Identify which cell holds the provided text, then report its [x, y] central coordinate. 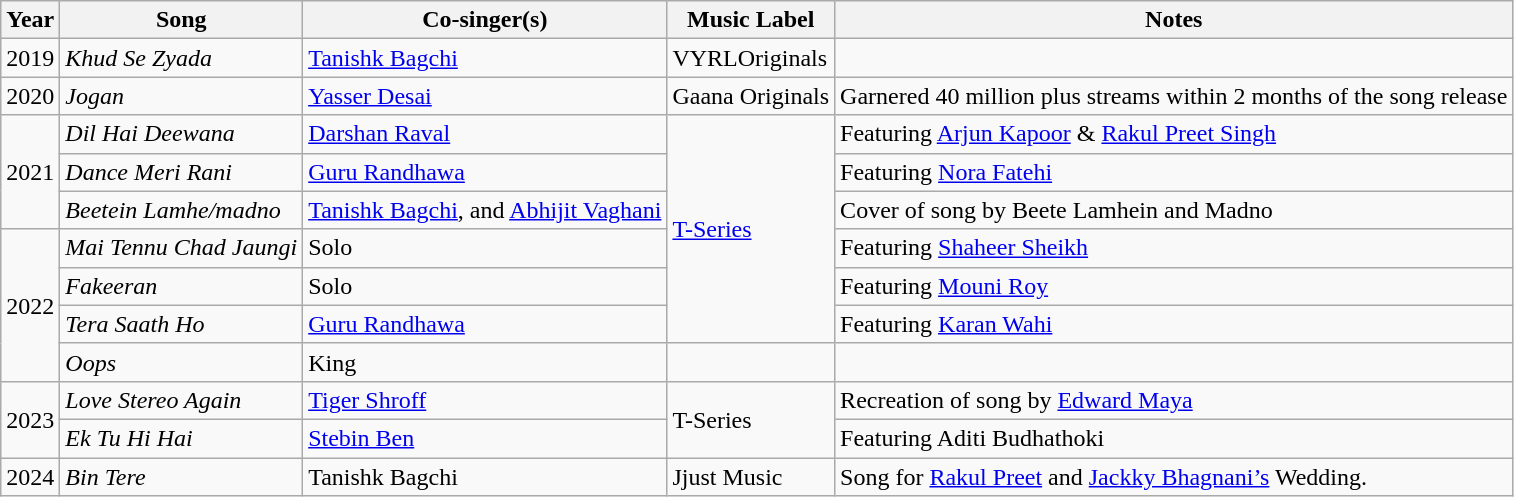
Oops [182, 362]
Garnered 40 million plus streams within 2 months of the song release [1174, 96]
Featuring Karan Wahi [1174, 324]
Dance Meri Rani [182, 172]
Featuring Mouni Roy [1174, 286]
Featuring Shaheer Sheikh [1174, 248]
Co-singer(s) [485, 20]
Tanishk Bagchi, and Abhijit Vaghani [485, 210]
Recreation of song by Edward Maya [1174, 400]
Dil Hai Deewana [182, 134]
Ek Tu Hi Hai [182, 438]
Beetein Lamhe/madno [182, 210]
Featuring Nora Fatehi [1174, 172]
Khud Se Zyada [182, 58]
2020 [30, 96]
Yasser Desai [485, 96]
Tera Saath Ho [182, 324]
King [485, 362]
Tiger Shroff [485, 400]
Featuring Arjun Kapoor & Rakul Preet Singh [1174, 134]
Stebin Ben [485, 438]
Jjust Music [751, 477]
2022 [30, 305]
2023 [30, 419]
2021 [30, 172]
Year [30, 20]
Gaana Originals [751, 96]
Bin Tere [182, 477]
Darshan Raval [485, 134]
Fakeeran [182, 286]
Music Label [751, 20]
Cover of song by Beete Lamhein and Madno [1174, 210]
VYRLOriginals [751, 58]
2024 [30, 477]
Mai Tennu Chad Jaungi [182, 248]
Featuring Aditi Budhathoki [1174, 438]
2019 [30, 58]
Love Stereo Again [182, 400]
Jogan [182, 96]
Song [182, 20]
Song for Rakul Preet and Jackky Bhagnani’s Wedding. [1174, 477]
Notes [1174, 20]
